Capture the cell that displays the provided text and extract its (x, y) central coordinate. 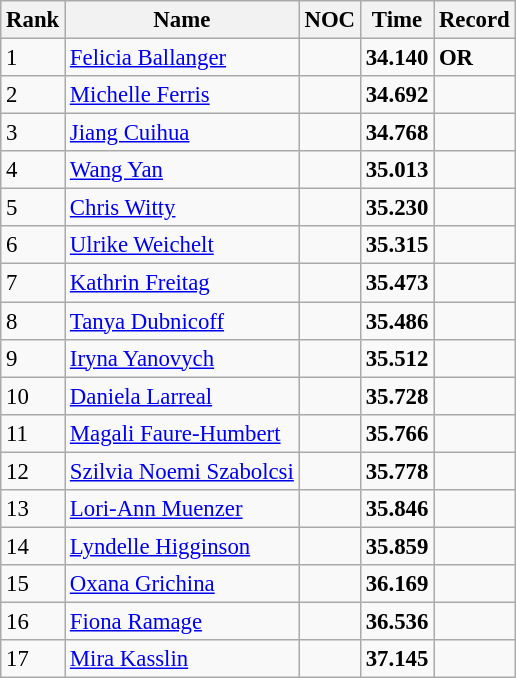
4 (33, 170)
13 (33, 509)
6 (33, 245)
NOC (330, 20)
35.846 (396, 509)
2 (33, 95)
8 (33, 321)
35.859 (396, 546)
OR (474, 58)
Mira Kasslin (182, 659)
35.512 (396, 358)
Tanya Dubnicoff (182, 321)
Lyndelle Higginson (182, 546)
35.013 (396, 170)
Szilvia Noemi Szabolcsi (182, 471)
Name (182, 20)
Magali Faure-Humbert (182, 433)
35.766 (396, 433)
Iryna Yanovych (182, 358)
Wang Yan (182, 170)
Chris Witty (182, 208)
36.536 (396, 621)
Kathrin Freitag (182, 283)
36.169 (396, 584)
35.728 (396, 396)
7 (33, 283)
Rank (33, 20)
Time (396, 20)
34.140 (396, 58)
Daniela Larreal (182, 396)
11 (33, 433)
37.145 (396, 659)
35.315 (396, 245)
Jiang Cuihua (182, 133)
35.486 (396, 321)
35.230 (396, 208)
14 (33, 546)
34.768 (396, 133)
Lori-Ann Muenzer (182, 509)
17 (33, 659)
Michelle Ferris (182, 95)
1 (33, 58)
9 (33, 358)
Record (474, 20)
3 (33, 133)
35.473 (396, 283)
Fiona Ramage (182, 621)
34.692 (396, 95)
35.778 (396, 471)
15 (33, 584)
Felicia Ballanger (182, 58)
10 (33, 396)
5 (33, 208)
12 (33, 471)
16 (33, 621)
Ulrike Weichelt (182, 245)
Oxana Grichina (182, 584)
